For the text-containing cell, return its midpoint in (x, y) coordinate format. 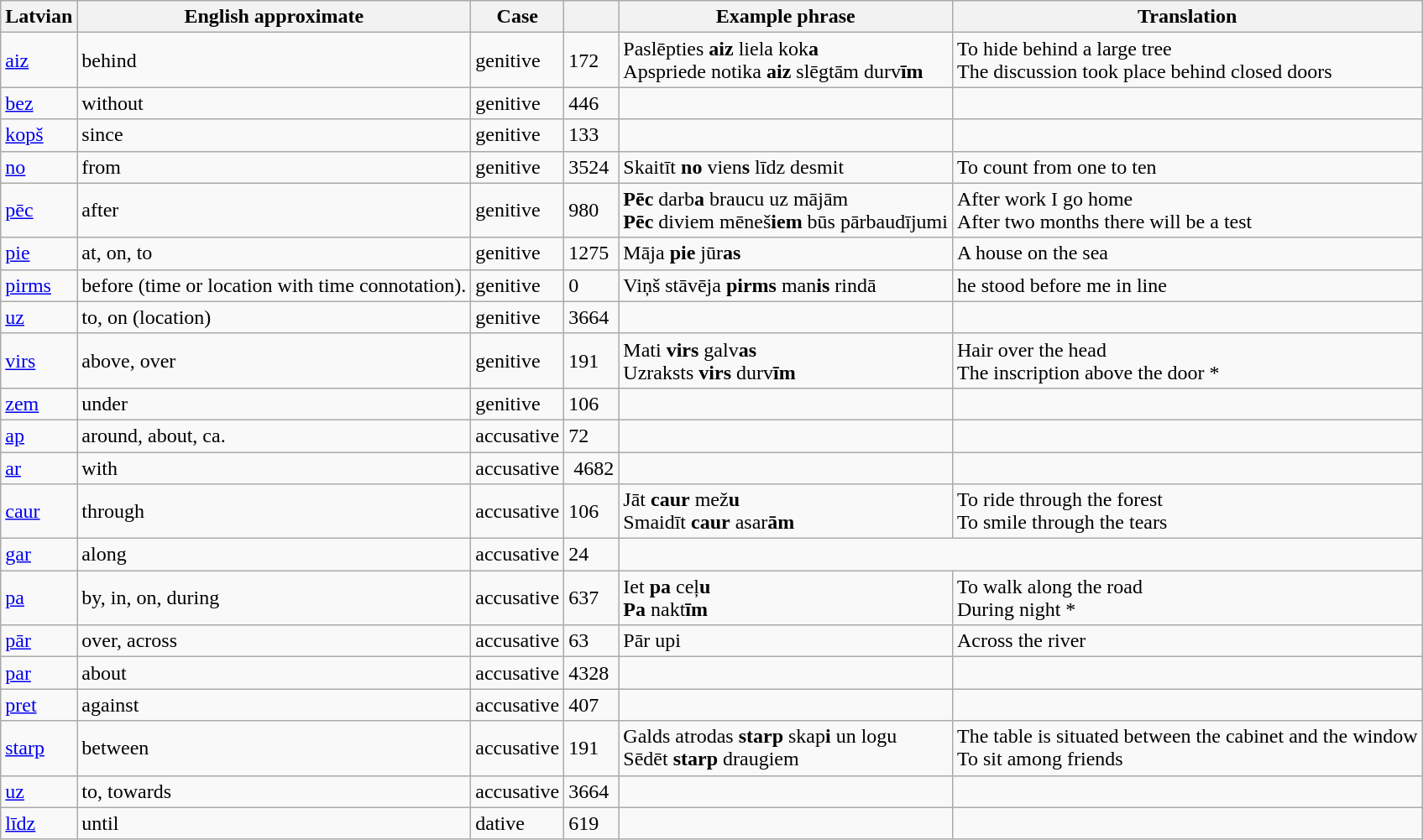
gar (39, 555)
ap (39, 436)
to, towards (274, 791)
until (274, 823)
72 (591, 436)
ar (39, 467)
dative (517, 823)
To count from one to ten (1187, 167)
by, in, on, during (274, 597)
To hide behind a large treeThe discussion took place behind closed doors (1187, 60)
4328 (591, 673)
Pēc darba braucu uz mājāmPēc diviem mēnešiem būs pārbaudījumi (786, 210)
to, on (location) (274, 317)
Skaitīt no viens līdz desmit (786, 167)
caur (39, 512)
A house on the sea (1187, 253)
about (274, 673)
Iet pa ceļuPa naktīm (786, 597)
Example phrase (786, 17)
3524 (591, 167)
The table is situated between the cabinet and the windowTo sit among friends (1187, 749)
since (274, 135)
along (274, 555)
bez (39, 103)
aiz (39, 60)
before (time or location with time connotation). (274, 285)
from (274, 167)
above, over (274, 361)
1275 (591, 253)
407 (591, 705)
without (274, 103)
he stood before me in line (1187, 285)
zem (39, 404)
pa (39, 597)
at, on, to (274, 253)
pār (39, 641)
To ride through the forestTo smile through the tears (1187, 512)
no (39, 167)
Galds atrodas starp skapi un loguSēdēt starp draugiem (786, 749)
Jāt caur mežuSmaidīt caur asarām (786, 512)
over, across (274, 641)
Mati virs galvasUzraksts virs durvīm (786, 361)
against (274, 705)
Case (517, 17)
637 (591, 597)
Viņš stāvēja pirms manis rindā (786, 285)
Latvian (39, 17)
English approximate (274, 17)
par (39, 673)
619 (591, 823)
63 (591, 641)
446 (591, 103)
Hair over the headThe inscription above the door * (1187, 361)
0 (591, 285)
after (274, 210)
between (274, 749)
Paslēpties aiz liela kokaApspriede notika aiz slēgtām durvīm (786, 60)
virs (39, 361)
pirms (39, 285)
with (274, 467)
Across the river (1187, 641)
around, about, ca. (274, 436)
980 (591, 210)
24 (591, 555)
Māja pie jūras (786, 253)
pie (39, 253)
pēc (39, 210)
4682 (591, 467)
pret (39, 705)
starp (39, 749)
kopš (39, 135)
133 (591, 135)
līdz (39, 823)
through (274, 512)
under (274, 404)
After work I go homeAfter two months there will be a test (1187, 210)
To walk along the roadDuring night * (1187, 597)
172 (591, 60)
Translation (1187, 17)
behind (274, 60)
Pār upi (786, 641)
